Extract the (X, Y) coordinate from the center of the cell holding the provided text.  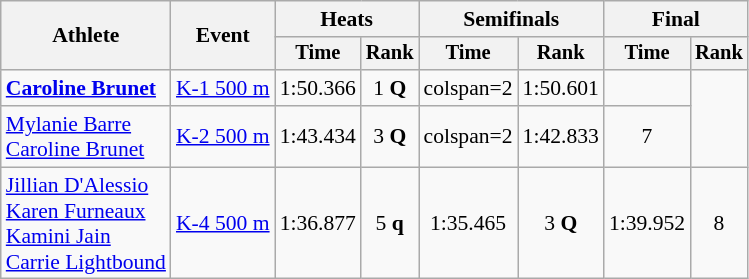
K-4 500 m (223, 223)
1 Q (390, 88)
1:43.434 (318, 136)
Jillian D'AlessioKaren FurneauxKamini JainCarrie Lightbound (86, 223)
Mylanie Barre Caroline Brunet (86, 136)
5 q (390, 223)
1:39.952 (647, 223)
Semifinals (510, 19)
1:50.601 (561, 88)
Event (223, 36)
7 (647, 136)
1:50.366 (318, 88)
K-2 500 m (223, 136)
1:42.833 (561, 136)
Final (676, 19)
Athlete (86, 36)
Heats (347, 19)
K-1 500 m (223, 88)
8 (719, 223)
Caroline Brunet (86, 88)
1:35.465 (468, 223)
1:36.877 (318, 223)
